Extract the [X, Y] coordinate from the center of the cell holding the provided text.  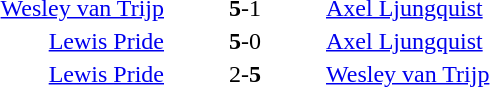
5-0 [244, 41]
